Return (X, Y) of the center of cell containing provided text 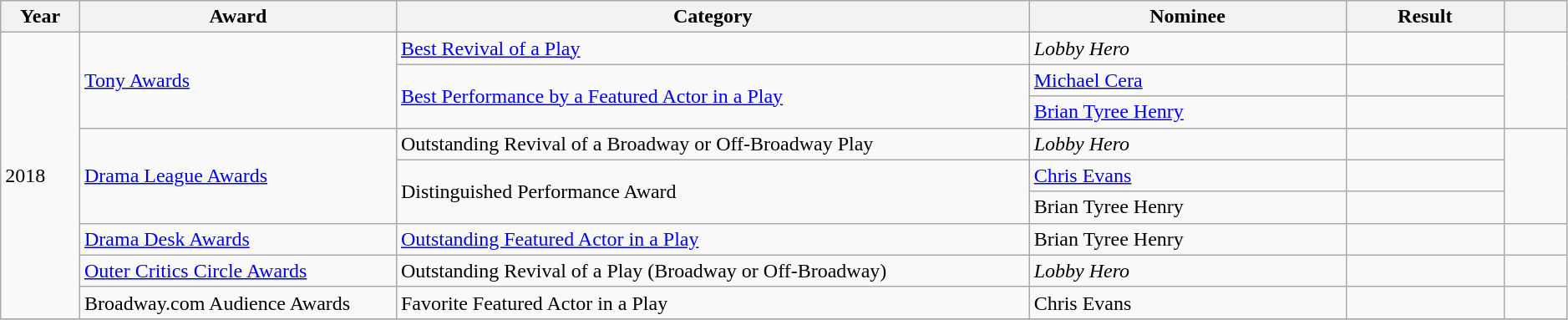
Michael Cera (1188, 80)
Year (40, 17)
Outstanding Revival of a Broadway or Off-Broadway Play (713, 144)
Best Performance by a Featured Actor in a Play (713, 96)
Best Revival of a Play (713, 48)
Nominee (1188, 17)
Broadway.com Audience Awards (237, 302)
Outstanding Featured Actor in a Play (713, 239)
Award (237, 17)
2018 (40, 175)
Tony Awards (237, 80)
Outstanding Revival of a Play (Broadway or Off-Broadway) (713, 271)
Category (713, 17)
Drama Desk Awards (237, 239)
Outer Critics Circle Awards (237, 271)
Distinguished Performance Award (713, 191)
Favorite Featured Actor in a Play (713, 302)
Result (1425, 17)
Drama League Awards (237, 175)
